Search for the cell housing the specified text and yield its (X, Y) center coordinate. 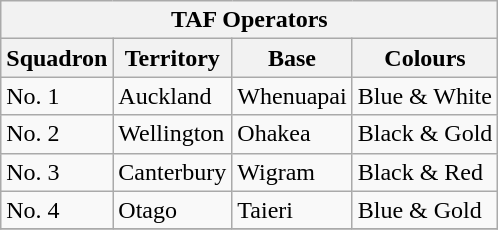
Colours (425, 58)
No. 1 (57, 96)
Auckland (172, 96)
No. 4 (57, 210)
Canterbury (172, 172)
Squadron (57, 58)
Ohakea (292, 134)
Blue & Gold (425, 210)
Taieri (292, 210)
Blue & White (425, 96)
TAF Operators (250, 20)
Wellington (172, 134)
Base (292, 58)
Otago (172, 210)
Black & Red (425, 172)
Black & Gold (425, 134)
No. 3 (57, 172)
No. 2 (57, 134)
Territory (172, 58)
Whenuapai (292, 96)
Wigram (292, 172)
